Locate the cell with the specified text and output its (X, Y) center coordinate. 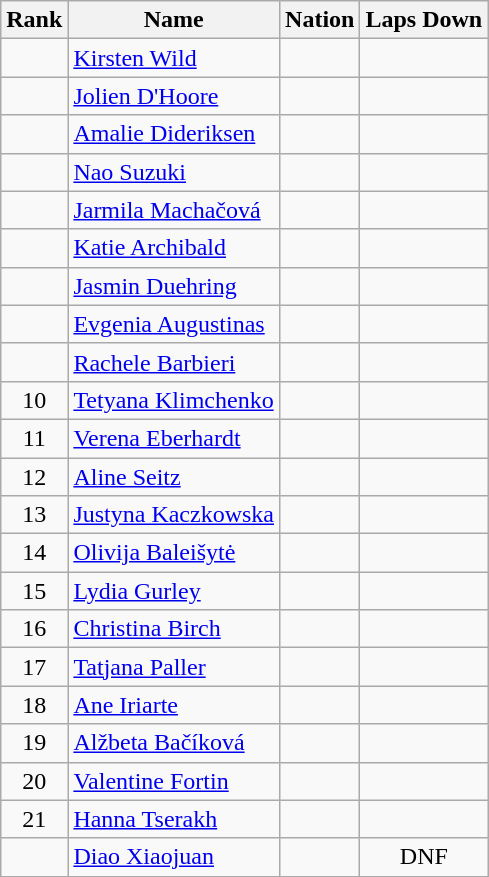
14 (34, 553)
Katie Archibald (174, 248)
Lydia Gurley (174, 591)
15 (34, 591)
18 (34, 705)
13 (34, 515)
DNF (424, 857)
16 (34, 629)
Hanna Tserakh (174, 819)
17 (34, 667)
Verena Eberhardt (174, 438)
Kirsten Wild (174, 58)
Nation (320, 20)
Rank (34, 20)
21 (34, 819)
Ane Iriarte (174, 705)
Diao Xiaojuan (174, 857)
Tetyana Klimchenko (174, 400)
Christina Birch (174, 629)
Name (174, 20)
12 (34, 477)
Jasmin Duehring (174, 286)
Tatjana Paller (174, 667)
11 (34, 438)
Amalie Dideriksen (174, 134)
Evgenia Augustinas (174, 324)
Aline Seitz (174, 477)
Jolien D'Hoore (174, 96)
Rachele Barbieri (174, 362)
Valentine Fortin (174, 781)
Nao Suzuki (174, 172)
Justyna Kaczkowska (174, 515)
Laps Down (424, 20)
10 (34, 400)
Jarmila Machačová (174, 210)
Olivija Baleišytė (174, 553)
19 (34, 743)
20 (34, 781)
Alžbeta Bačíková (174, 743)
